Search for the cell housing the specified text and yield its [x, y] center coordinate. 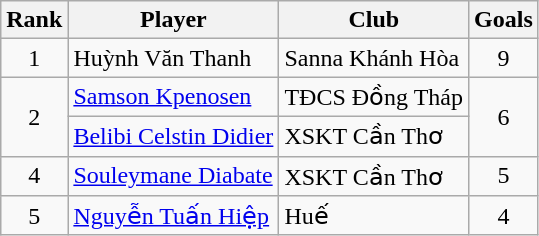
Huế [374, 216]
9 [504, 58]
Goals [504, 20]
Huỳnh Văn Thanh [174, 58]
2 [34, 116]
TĐCS Đồng Tháp [374, 97]
Belibi Celstin Didier [174, 136]
1 [34, 58]
Samson Kpenosen [174, 97]
Souleymane Diabate [174, 176]
Nguyễn Tuấn Hiệp [174, 216]
Player [174, 20]
Rank [34, 20]
6 [504, 116]
Club [374, 20]
Sanna Khánh Hòa [374, 58]
